For the text-containing cell, return its midpoint in (X, Y) coordinate format. 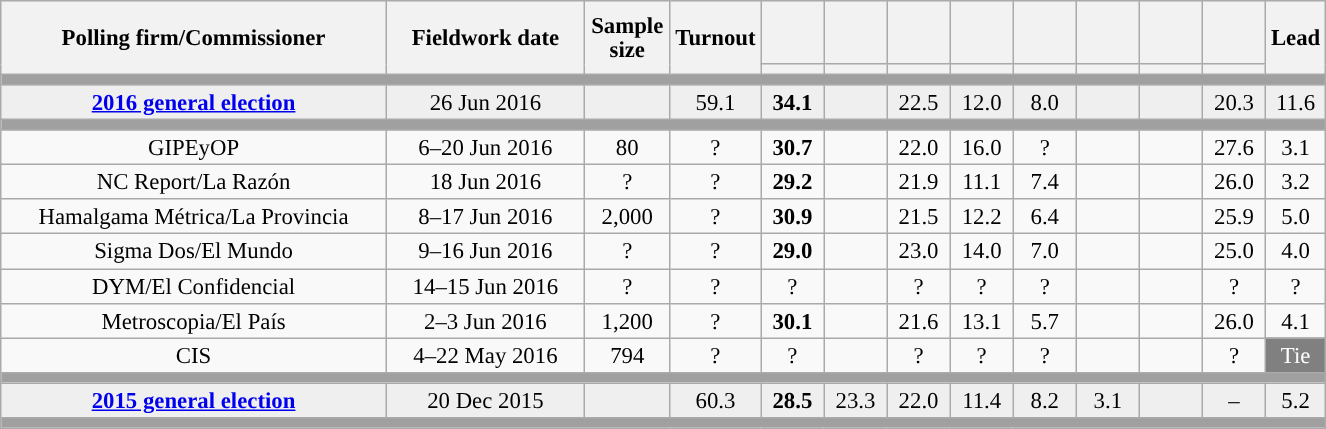
Tie (1296, 356)
22.5 (918, 102)
GIPEyOP (194, 148)
7.4 (1044, 182)
27.6 (1234, 148)
4.0 (1296, 252)
21.9 (918, 182)
9–16 Jun 2016 (485, 252)
DYM/El Confidencial (194, 286)
25.9 (1234, 218)
Hamalgama Métrica/La Provincia (194, 218)
20.3 (1234, 102)
11.6 (1296, 102)
12.2 (982, 218)
34.1 (792, 102)
NC Report/La Razón (194, 182)
25.0 (1234, 252)
2016 general election (194, 102)
3.2 (1296, 182)
11.4 (982, 400)
14–15 Jun 2016 (485, 286)
30.9 (792, 218)
Fieldwork date (485, 38)
29.0 (792, 252)
29.2 (792, 182)
5.2 (1296, 400)
– (1234, 400)
8–17 Jun 2016 (485, 218)
13.1 (982, 320)
8.2 (1044, 400)
21.5 (918, 218)
5.0 (1296, 218)
1,200 (627, 320)
6.4 (1044, 218)
20 Dec 2015 (485, 400)
16.0 (982, 148)
60.3 (716, 400)
30.1 (792, 320)
2015 general election (194, 400)
4.1 (1296, 320)
Metroscopia/El País (194, 320)
CIS (194, 356)
Sigma Dos/El Mundo (194, 252)
23.3 (856, 400)
26 Jun 2016 (485, 102)
59.1 (716, 102)
Sample size (627, 38)
Lead (1296, 38)
18 Jun 2016 (485, 182)
2–3 Jun 2016 (485, 320)
5.7 (1044, 320)
6–20 Jun 2016 (485, 148)
Polling firm/Commissioner (194, 38)
12.0 (982, 102)
2,000 (627, 218)
80 (627, 148)
14.0 (982, 252)
4–22 May 2016 (485, 356)
21.6 (918, 320)
794 (627, 356)
7.0 (1044, 252)
23.0 (918, 252)
8.0 (1044, 102)
28.5 (792, 400)
30.7 (792, 148)
11.1 (982, 182)
Turnout (716, 38)
